Output the [X, Y] coordinate of the center of the cell containing the given text.  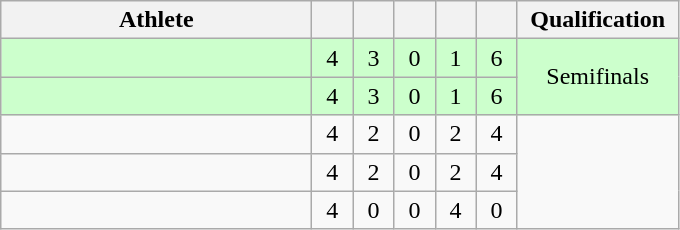
Athlete [156, 20]
Semifinals [598, 77]
Qualification [598, 20]
